Pinpoint the cell where the given text exists, returning its (X, Y) midpoint coordinate. 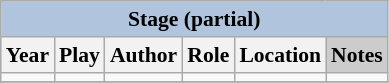
Year (28, 55)
Stage (partial) (194, 19)
Location (280, 55)
Author (144, 55)
Play (80, 55)
Role (208, 55)
Notes (357, 55)
